Scan for the cell matching the given text and deliver its [X, Y] coordinate at center. 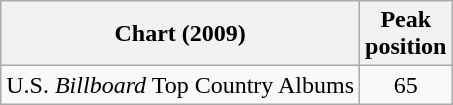
Peakposition [406, 34]
Chart (2009) [180, 34]
U.S. Billboard Top Country Albums [180, 85]
65 [406, 85]
